Capture the cell that displays the provided text and extract its (x, y) central coordinate. 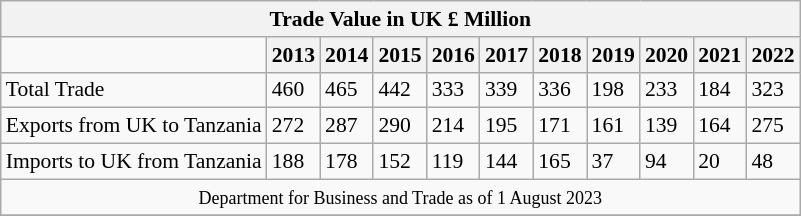
287 (346, 126)
144 (506, 162)
184 (720, 90)
Imports to UK from Tanzania (134, 162)
20 (720, 162)
2015 (400, 55)
214 (454, 126)
Exports from UK to Tanzania (134, 126)
2019 (614, 55)
460 (294, 90)
2017 (506, 55)
Department for Business and Trade as of 1 August 2023 (400, 197)
275 (772, 126)
37 (614, 162)
442 (400, 90)
290 (400, 126)
Trade Value in UK £ Million (400, 19)
198 (614, 90)
272 (294, 126)
323 (772, 90)
195 (506, 126)
48 (772, 162)
2018 (560, 55)
161 (614, 126)
2022 (772, 55)
2020 (666, 55)
233 (666, 90)
2014 (346, 55)
94 (666, 162)
119 (454, 162)
178 (346, 162)
333 (454, 90)
465 (346, 90)
Total Trade (134, 90)
152 (400, 162)
165 (560, 162)
164 (720, 126)
188 (294, 162)
339 (506, 90)
2021 (720, 55)
139 (666, 126)
336 (560, 90)
171 (560, 126)
2013 (294, 55)
2016 (454, 55)
